Extract the [x, y] coordinate from the center of the cell holding the provided text.  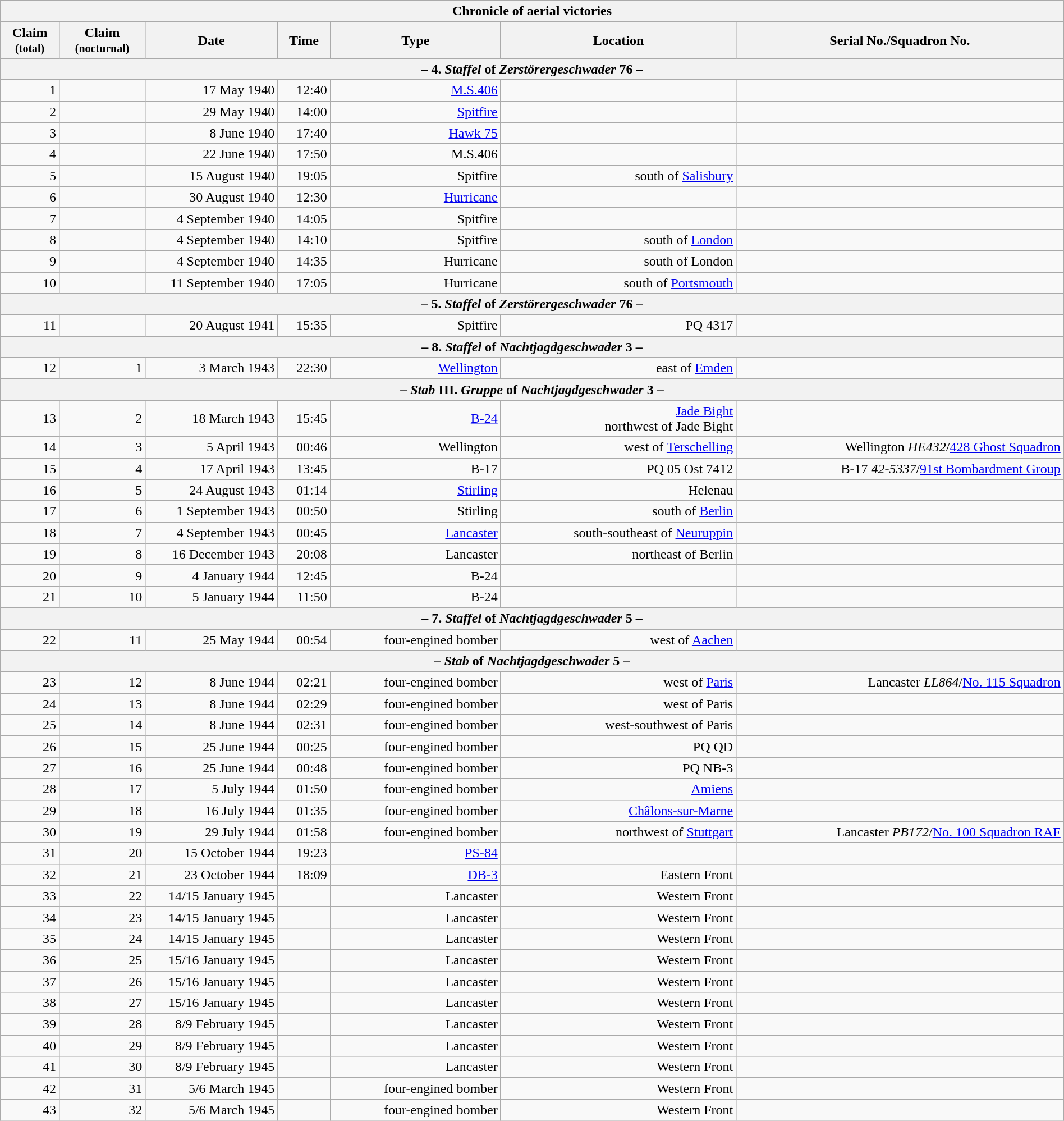
01:14 [304, 490]
00:46 [304, 447]
17:40 [304, 133]
02:31 [304, 725]
17 April 1943 [212, 469]
39 [30, 1024]
15:35 [304, 326]
Eastern Front [618, 875]
16 December 1943 [212, 554]
Type [415, 40]
11 September 1940 [212, 282]
34 [30, 917]
17:50 [304, 154]
18 March 1943 [212, 419]
17 May 1940 [212, 90]
– Stab of Nachtjagdgeschwader 5 – [532, 661]
19:23 [304, 853]
Châlons-sur-Marne [618, 811]
43 [30, 1110]
15:45 [304, 419]
14:10 [304, 240]
42 [30, 1088]
11:50 [304, 597]
22:30 [304, 368]
00:45 [304, 533]
8 June 1940 [212, 133]
Location [618, 40]
Helenau [618, 490]
– 4. Staffel of Zerstörergeschwader 76 – [532, 69]
Claim(nocturnal) [102, 40]
25 May 1944 [212, 639]
4 September 1943 [212, 533]
Claim(total) [30, 40]
41 [30, 1067]
Chronicle of aerial victories [532, 11]
5 July 1944 [212, 789]
12:30 [304, 197]
29 May 1940 [212, 112]
00:25 [304, 747]
35 [30, 939]
Hawk 75 [415, 133]
PQ NB-3 [618, 768]
01:50 [304, 789]
00:48 [304, 768]
23 October 1944 [212, 875]
12:40 [304, 90]
30 August 1940 [212, 197]
– 7. Staffel of Nachtjagdgeschwader 5 – [532, 618]
01:35 [304, 811]
– 8. Staffel of Nachtjagdgeschwader 3 – [532, 347]
south of Salisbury [618, 176]
00:54 [304, 639]
Lancaster PB172/No. 100 Squadron RAF [900, 832]
west of Aachen [618, 639]
B-17 42-5337/91st Bombardment Group [900, 469]
DB-3 [415, 875]
B-17 [415, 469]
19:05 [304, 176]
02:29 [304, 704]
36 [30, 960]
15 October 1944 [212, 853]
5 January 1944 [212, 597]
south of Portsmouth [618, 282]
38 [30, 1003]
Amiens [618, 789]
24 August 1943 [212, 490]
22 June 1940 [212, 154]
PQ 4317 [618, 326]
15 August 1940 [212, 176]
Jade Bight northwest of Jade Bight [618, 419]
12:45 [304, 575]
PQ QD [618, 747]
37 [30, 982]
east of Emden [618, 368]
northeast of Berlin [618, 554]
1 September 1943 [212, 511]
33 [30, 896]
northwest of Stuttgart [618, 832]
14:00 [304, 112]
20:08 [304, 554]
16 July 1944 [212, 811]
Serial No./Squadron No. [900, 40]
00:50 [304, 511]
south of Berlin [618, 511]
PS-84 [415, 853]
Lancaster LL864/No. 115 Squadron [900, 683]
29 July 1944 [212, 832]
PQ 05 Ost 7412 [618, 469]
40 [30, 1046]
18:09 [304, 875]
01:58 [304, 832]
4 January 1944 [212, 575]
13:45 [304, 469]
– Stab III. Gruppe of Nachtjagdgeschwader 3 – [532, 390]
5 April 1943 [212, 447]
20 August 1941 [212, 326]
02:21 [304, 683]
3 March 1943 [212, 368]
Wellington HE432/428 Ghost Squadron [900, 447]
– 5. Staffel of Zerstörergeschwader 76 – [532, 304]
west-southwest of Paris [618, 725]
14:05 [304, 218]
Date [212, 40]
Time [304, 40]
west of Terschelling [618, 447]
south-southeast of Neuruppin [618, 533]
17:05 [304, 282]
14:35 [304, 261]
